Output the [x, y] coordinate of the center of the cell containing the given text.  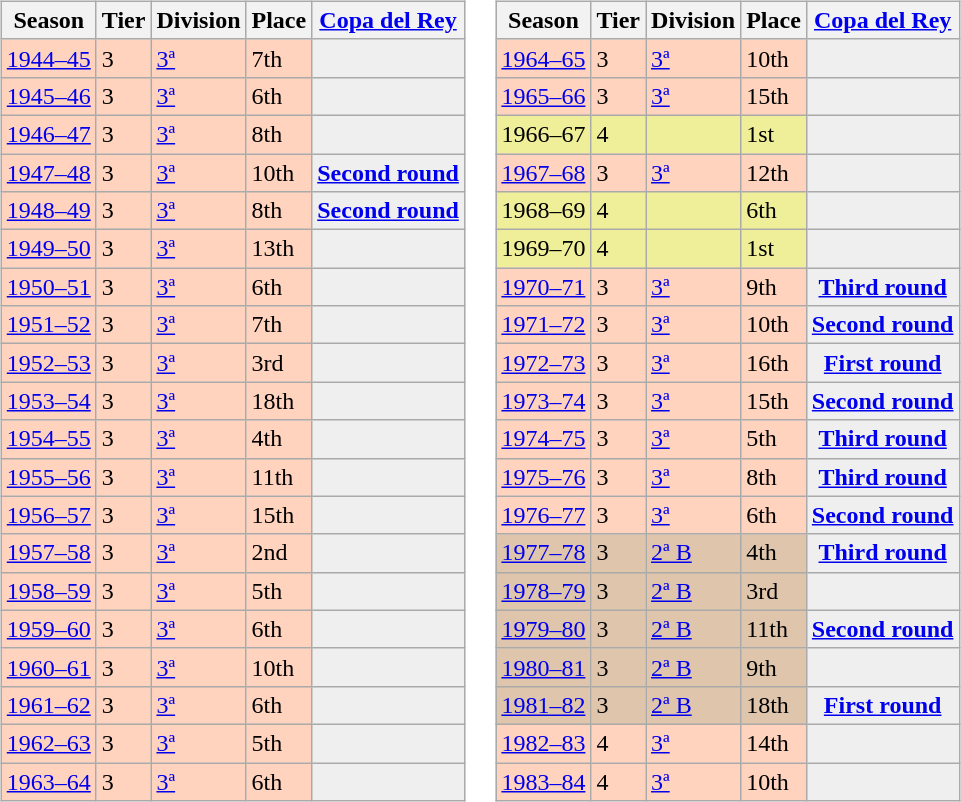
1949–50 [48, 249]
1965–66 [544, 96]
1979–80 [544, 629]
1964–65 [544, 58]
1959–60 [48, 629]
1956–57 [48, 515]
1972–73 [544, 363]
1953–54 [48, 401]
1966–67 [544, 134]
1957–58 [48, 553]
1974–75 [544, 439]
1960–61 [48, 667]
1982–83 [544, 743]
1963–64 [48, 781]
1978–79 [544, 591]
1981–82 [544, 705]
1958–59 [48, 591]
1954–55 [48, 439]
1947–48 [48, 173]
13th [279, 249]
1968–69 [544, 211]
1952–53 [48, 363]
1971–72 [544, 325]
1970–71 [544, 287]
1951–52 [48, 325]
1973–74 [544, 401]
1976–77 [544, 515]
1969–70 [544, 249]
1967–68 [544, 173]
1980–81 [544, 667]
1950–51 [48, 287]
12th [774, 173]
1975–76 [544, 477]
1944–45 [48, 58]
1961–62 [48, 705]
1948–49 [48, 211]
14th [774, 743]
2nd [279, 553]
1977–78 [544, 553]
16th [774, 363]
1945–46 [48, 96]
1955–56 [48, 477]
1962–63 [48, 743]
1946–47 [48, 134]
1983–84 [544, 781]
